Detect which cell encompasses the target text, then output its [X, Y] center coordinate. 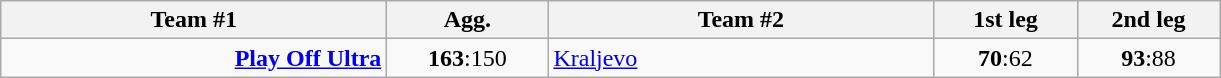
2nd leg [1148, 20]
1st leg [1006, 20]
Team #1 [194, 20]
163:150 [468, 58]
Agg. [468, 20]
Play Off Ultra [194, 58]
Team #2 [741, 20]
Kraljevo [741, 58]
70:62 [1006, 58]
93:88 [1148, 58]
